Search for the cell housing the specified text and yield its (x, y) center coordinate. 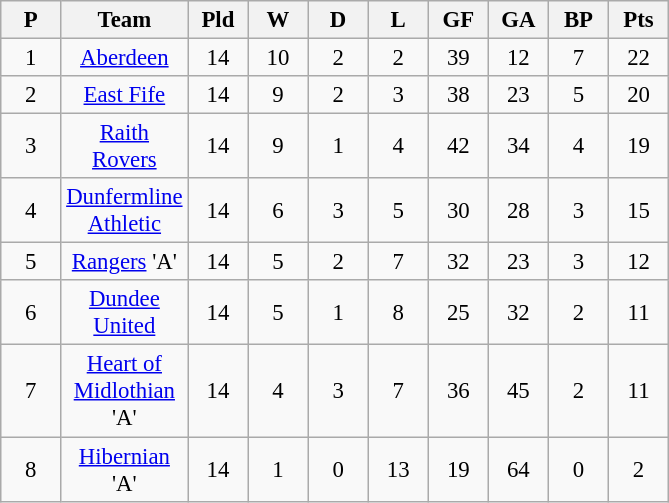
10 (278, 58)
Pld (218, 20)
P (31, 20)
13 (398, 470)
Raith Rovers (124, 146)
GF (458, 20)
38 (458, 95)
64 (518, 470)
45 (518, 391)
15 (639, 210)
25 (458, 312)
Heart of Midlothian 'A' (124, 391)
Hibernian 'A' (124, 470)
22 (639, 58)
36 (458, 391)
Aberdeen (124, 58)
East Fife (124, 95)
34 (518, 146)
39 (458, 58)
Team (124, 20)
28 (518, 210)
BP (578, 20)
GA (518, 20)
Dunfermline Athletic (124, 210)
42 (458, 146)
L (398, 20)
W (278, 20)
Pts (639, 20)
Rangers 'A' (124, 262)
20 (639, 95)
Dundee United (124, 312)
D (338, 20)
30 (458, 210)
